Determine the [X, Y] coordinate at the center of the cell enclosing the given text.  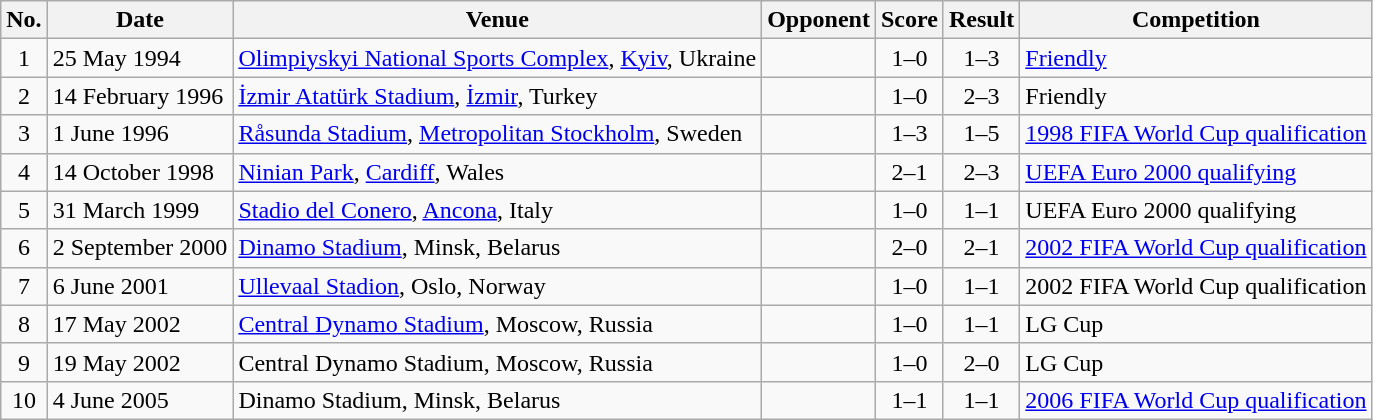
Ullevaal Stadion, Oslo, Norway [498, 286]
1 June 1996 [140, 134]
4 June 2005 [140, 400]
Ninian Park, Cardiff, Wales [498, 172]
Competition [1196, 20]
6 June 2001 [140, 286]
1 [24, 58]
3 [24, 134]
No. [24, 20]
7 [24, 286]
14 February 1996 [140, 96]
9 [24, 362]
31 March 1999 [140, 210]
5 [24, 210]
2 September 2000 [140, 248]
Stadio del Conero, Ancona, Italy [498, 210]
6 [24, 248]
Score [909, 20]
Olimpiyskyi National Sports Complex, Kyiv, Ukraine [498, 58]
1–5 [981, 134]
14 October 1998 [140, 172]
2 [24, 96]
8 [24, 324]
25 May 1994 [140, 58]
1998 FIFA World Cup qualification [1196, 134]
19 May 2002 [140, 362]
2006 FIFA World Cup qualification [1196, 400]
17 May 2002 [140, 324]
İzmir Atatürk Stadium, İzmir, Turkey [498, 96]
4 [24, 172]
Opponent [819, 20]
Result [981, 20]
Venue [498, 20]
Date [140, 20]
Råsunda Stadium, Metropolitan Stockholm, Sweden [498, 134]
10 [24, 400]
